Return (x, y) of the center of cell containing provided text 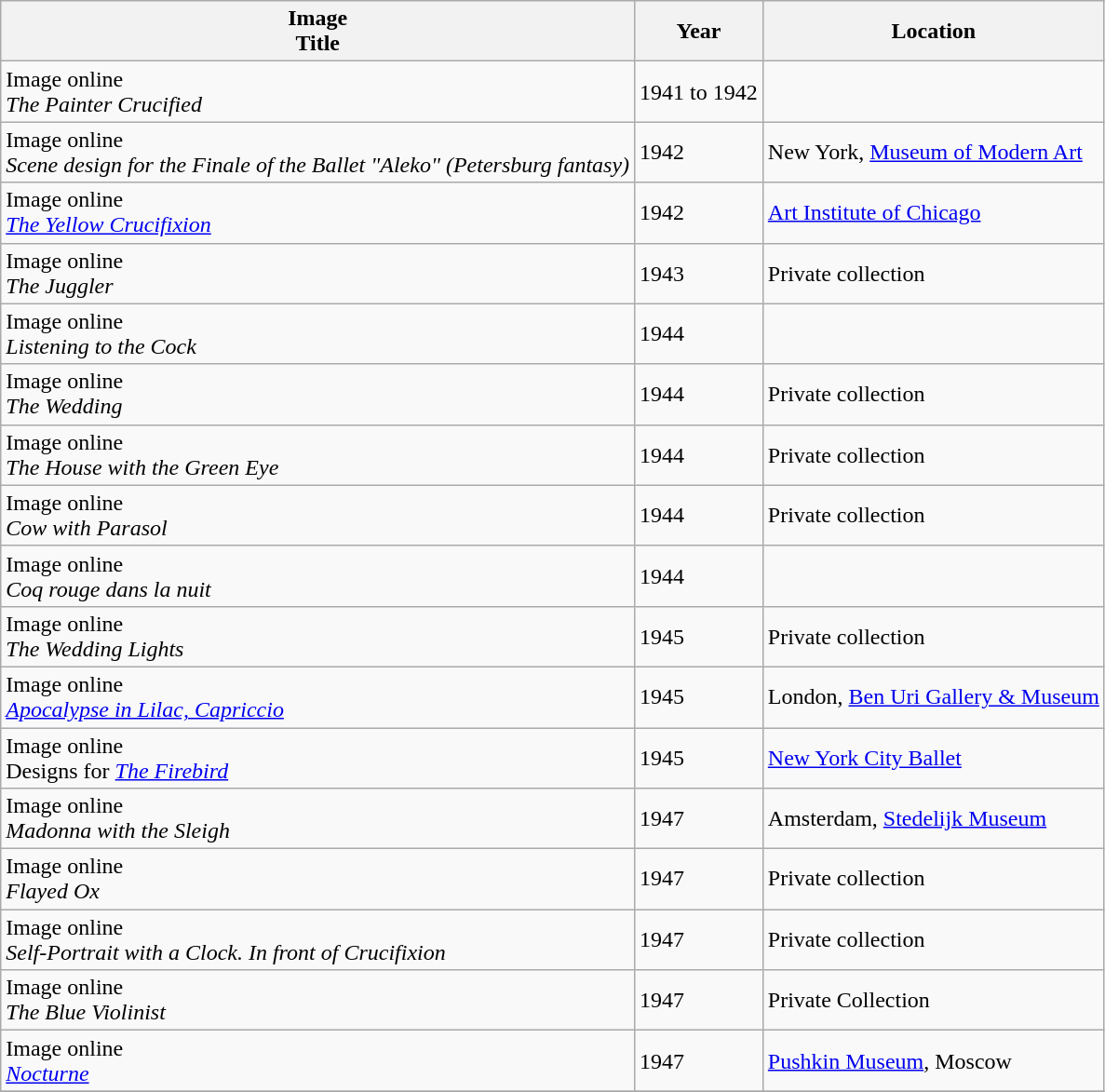
Image onlineFlayed Ox (318, 879)
London, Ben Uri Gallery & Museum (933, 696)
Image onlineSelf-Portrait with a Clock. In front of Crucifixion (318, 940)
Amsterdam, Stedelijk Museum (933, 819)
Image onlineNocturne (318, 1061)
Art Institute of Chicago (933, 212)
Image onlineThe House with the Green Eye (318, 454)
Image onlineThe Painter Crucified (318, 91)
Image onlineDesigns for The Firebird (318, 758)
Image onlineCoq rouge dans la nuit (318, 575)
1941 to 1942 (699, 91)
Image onlineScene design for the Finale of the Ballet "Aleko" (Petersburg fantasy) (318, 153)
New York City Ballet (933, 758)
Pushkin Museum, Moscow (933, 1061)
Private Collection (933, 1000)
Image onlineThe Wedding Lights (318, 637)
Image onlineThe Yellow Crucifixion (318, 212)
Image onlineThe Wedding (318, 395)
Image onlineThe Juggler (318, 274)
Image onlineThe Blue Violinist (318, 1000)
Location (933, 32)
Image onlineListening to the Cock (318, 333)
Image onlineCow with Parasol (318, 516)
Image onlineApocalypse in Lilac, Capriccio (318, 696)
1943 (699, 274)
Image onlineMadonna with the Sleigh (318, 819)
Year (699, 32)
New York, Museum of Modern Art (933, 153)
ImageTitle (318, 32)
